Identify which cell holds the provided text, then report its (X, Y) central coordinate. 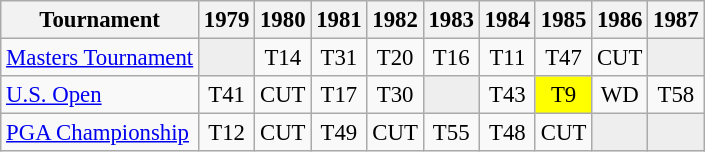
T49 (339, 133)
T47 (563, 58)
T14 (283, 58)
Masters Tournament (100, 58)
T30 (395, 95)
T9 (563, 95)
1987 (676, 20)
T12 (227, 133)
T11 (507, 58)
U.S. Open (100, 95)
T16 (451, 58)
1984 (507, 20)
T48 (507, 133)
PGA Championship (100, 133)
T31 (339, 58)
1986 (620, 20)
1982 (395, 20)
1980 (283, 20)
T41 (227, 95)
1979 (227, 20)
T43 (507, 95)
T55 (451, 133)
T58 (676, 95)
1981 (339, 20)
1983 (451, 20)
T17 (339, 95)
T20 (395, 58)
1985 (563, 20)
WD (620, 95)
Tournament (100, 20)
